Find where the given text appears and provide that cell's center as (x, y) coordinate. 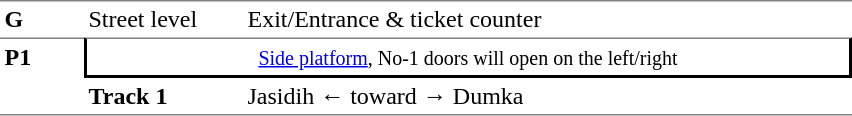
G (42, 19)
Exit/Entrance & ticket counter (548, 19)
Track 1 (164, 97)
Side platform, No-1 doors will open on the left/right (468, 58)
P1 (42, 77)
Jasidih ← toward → Dumka (548, 97)
Street level (164, 19)
